Search for the cell housing the specified text and yield its (X, Y) center coordinate. 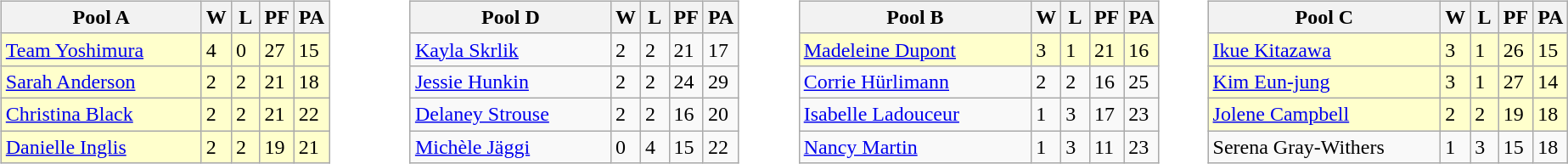
Kim Eun-jung (1324, 82)
26 (1515, 49)
25 (1141, 82)
20 (720, 114)
Team Yoshimura (101, 49)
Danielle Inglis (101, 147)
11 (1106, 147)
29 (720, 82)
Jessie Hunkin (510, 82)
Nancy Martin (915, 147)
Sarah Anderson (101, 82)
Kayla Skrlik (510, 49)
Pool D (510, 17)
Delaney Strouse (510, 114)
24 (686, 82)
Michèle Jäggi (510, 147)
Corrie Hürlimann (915, 82)
Serena Gray-Withers (1324, 147)
Pool C (1324, 17)
Pool A (101, 17)
Christina Black (101, 114)
Jolene Campbell (1324, 114)
14 (1550, 82)
Isabelle Ladouceur (915, 114)
Pool B (915, 17)
Ikue Kitazawa (1324, 49)
Madeleine Dupont (915, 49)
